Extract the [x, y] coordinate from the center of the cell holding the provided text.  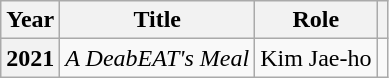
Role [316, 20]
2021 [30, 58]
Year [30, 20]
Title [158, 20]
A DeabEAT's Meal [158, 58]
Kim Jae-ho [316, 58]
